Determine the (x, y) coordinate at the center of the cell enclosing the given text.  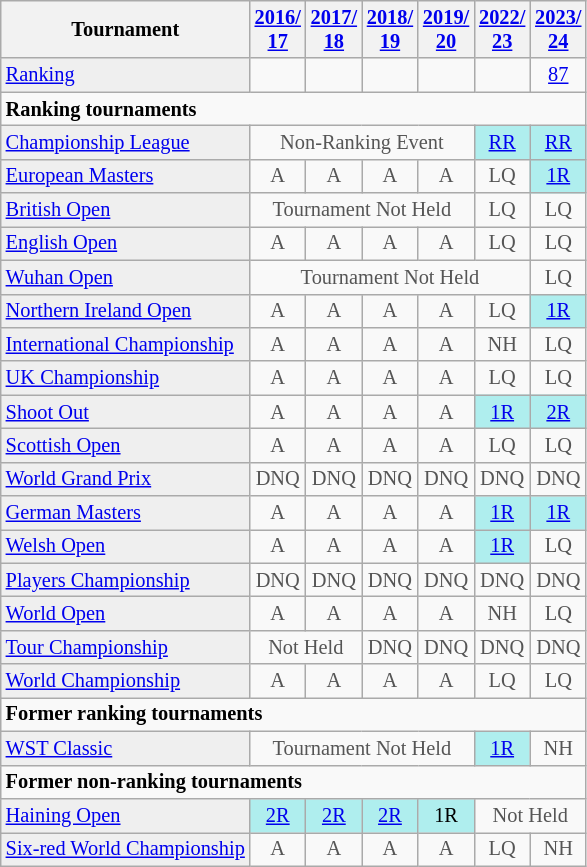
British Open (126, 210)
Former non-ranking tournaments (294, 782)
Welsh Open (126, 546)
Wuhan Open (126, 277)
English Open (126, 243)
Non-Ranking Event (362, 142)
Shoot Out (126, 412)
2018/19 (390, 29)
Northern Ireland Open (126, 311)
Ranking (126, 75)
World Grand Prix (126, 479)
German Masters (126, 513)
WST Classic (126, 748)
European Masters (126, 176)
Tour Championship (126, 647)
World Championship (126, 681)
Players Championship (126, 580)
UK Championship (126, 378)
2023/24 (558, 29)
Tournament (126, 29)
2017/18 (334, 29)
2016/17 (278, 29)
World Open (126, 613)
Championship League (126, 142)
2022/23 (502, 29)
Ranking tournaments (294, 109)
Scottish Open (126, 445)
Six-red World Championship (126, 849)
2019/20 (446, 29)
87 (558, 75)
Former ranking tournaments (294, 714)
Haining Open (126, 815)
International Championship (126, 344)
